From the cell containing the given text, extract its center point as [x, y] coordinate. 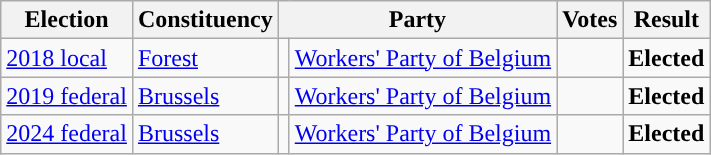
Result [666, 20]
Votes [590, 20]
2024 federal [67, 134]
Forest [205, 58]
2019 federal [67, 96]
Election [67, 20]
Party [417, 20]
2018 local [67, 58]
Constituency [205, 20]
